Provide the [x, y] coordinate of the cell's center where the given text is located.  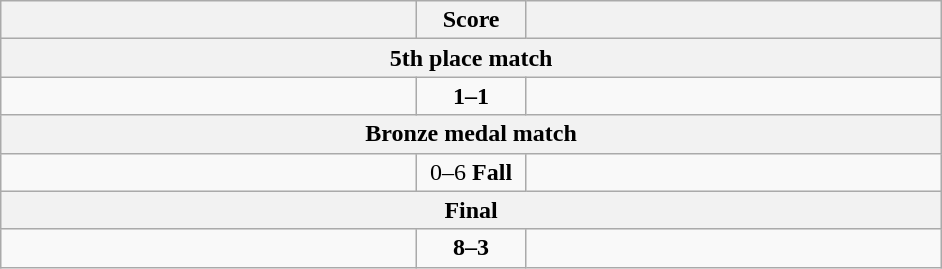
8–3 [472, 248]
5th place match [472, 58]
Final [472, 210]
0–6 Fall [472, 172]
1–1 [472, 96]
Bronze medal match [472, 134]
Score [472, 20]
